Locate the cell with the specified text and output its (X, Y) center coordinate. 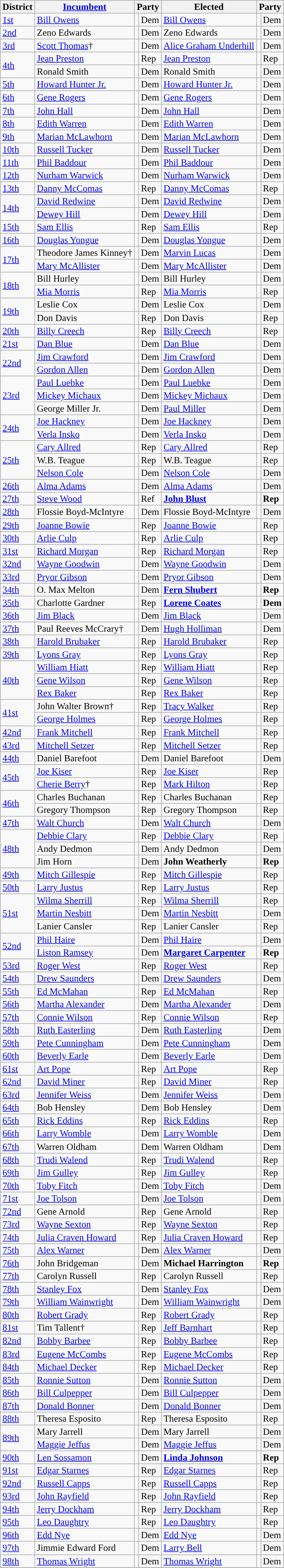
85th (18, 1380)
95th (18, 1522)
29th (18, 525)
58th (18, 1030)
31st (18, 551)
Paul Miller (209, 408)
Liston Ramsey (84, 952)
28th (18, 512)
Tracy Walker (209, 706)
Alice Graham Underhill (209, 46)
49th (18, 875)
78th (18, 1289)
53rd (18, 965)
61st (18, 1069)
97th (18, 1548)
Scott Thomas† (84, 46)
John Bridgeman (84, 1263)
91st (18, 1470)
63rd (18, 1095)
John Blust (209, 499)
26th (18, 486)
68th (18, 1160)
60th (18, 1056)
51st (18, 913)
Mark Hilton (209, 784)
Jeff Barnhart (209, 1328)
John Weatherly (209, 862)
67th (18, 1147)
32nd (18, 564)
41st (18, 712)
17th (18, 259)
93rd (18, 1496)
Margaret Carpenter (209, 952)
20th (18, 331)
74th (18, 1237)
Cherie Berry† (84, 784)
Larry Bell (209, 1548)
21st (18, 344)
Paul Reeves McCrary† (84, 628)
92nd (18, 1484)
88th (18, 1419)
18th (18, 285)
50th (18, 888)
16th (18, 240)
Ref (150, 499)
Charlotte Gardner (84, 603)
5th (18, 84)
46th (18, 803)
Tim Tallent† (84, 1328)
73rd (18, 1224)
30th (18, 538)
3rd (18, 46)
6th (18, 98)
14th (18, 207)
12th (18, 175)
75th (18, 1250)
70th (18, 1186)
Jimmie Edward Ford (84, 1548)
15th (18, 227)
77th (18, 1276)
John Walter Brown† (84, 706)
43rd (18, 745)
89th (18, 1438)
62nd (18, 1082)
George Miller Jr. (84, 408)
56th (18, 1004)
36th (18, 616)
87th (18, 1406)
8th (18, 123)
98th (18, 1561)
Incumbent (84, 7)
79th (18, 1302)
81st (18, 1328)
71st (18, 1199)
22nd (18, 363)
45th (18, 777)
Hugh Holliman (209, 628)
52nd (18, 946)
72nd (18, 1211)
96th (18, 1535)
34th (18, 590)
35th (18, 603)
33rd (18, 577)
65th (18, 1121)
84th (18, 1367)
13th (18, 188)
9th (18, 137)
Jim Horn (84, 862)
27th (18, 499)
48th (18, 849)
64th (18, 1108)
O. Max Melton (84, 590)
59th (18, 1043)
Len Sossamon (84, 1457)
4th (18, 65)
Marvin Lucas (209, 253)
94th (18, 1509)
55th (18, 991)
38th (18, 642)
69th (18, 1172)
39th (18, 655)
Steve Wood (84, 499)
86th (18, 1393)
66th (18, 1134)
11th (18, 162)
90th (18, 1457)
Michael Harrington (209, 1263)
83rd (18, 1354)
24th (18, 428)
10th (18, 149)
44th (18, 758)
7th (18, 111)
Elected (209, 7)
42nd (18, 732)
80th (18, 1315)
19th (18, 312)
54th (18, 978)
Linda Johnson (209, 1457)
37th (18, 628)
1st (18, 20)
2nd (18, 33)
25th (18, 460)
82nd (18, 1341)
Theodore James Kinney† (84, 253)
76th (18, 1263)
40th (18, 680)
District (18, 7)
23rd (18, 395)
57th (18, 1017)
Lorene Coates (209, 603)
Fern Shubert (209, 590)
47th (18, 823)
